For the text-containing cell, return its midpoint in [x, y] coordinate format. 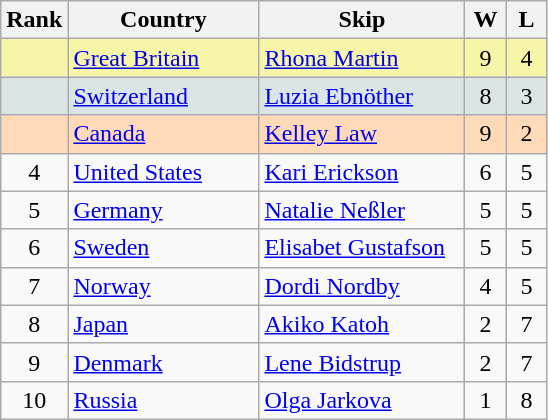
Elisabet Gustafson [362, 248]
Skip [362, 20]
Japan [164, 324]
Akiko Katoh [362, 324]
Russia [164, 400]
Kelley Law [362, 134]
Great Britain [164, 58]
Natalie Neßler [362, 210]
Rhona Martin [362, 58]
Canada [164, 134]
Luzia Ebnöther [362, 96]
10 [34, 400]
L [526, 20]
3 [526, 96]
Country [164, 20]
Kari Erickson [362, 172]
W [486, 20]
Rank [34, 20]
United States [164, 172]
1 [486, 400]
Switzerland [164, 96]
Denmark [164, 362]
Lene Bidstrup [362, 362]
Sweden [164, 248]
Olga Jarkova [362, 400]
Germany [164, 210]
Dordi Nordby [362, 286]
Norway [164, 286]
